Find where the given text appears and provide that cell's center as [x, y] coordinate. 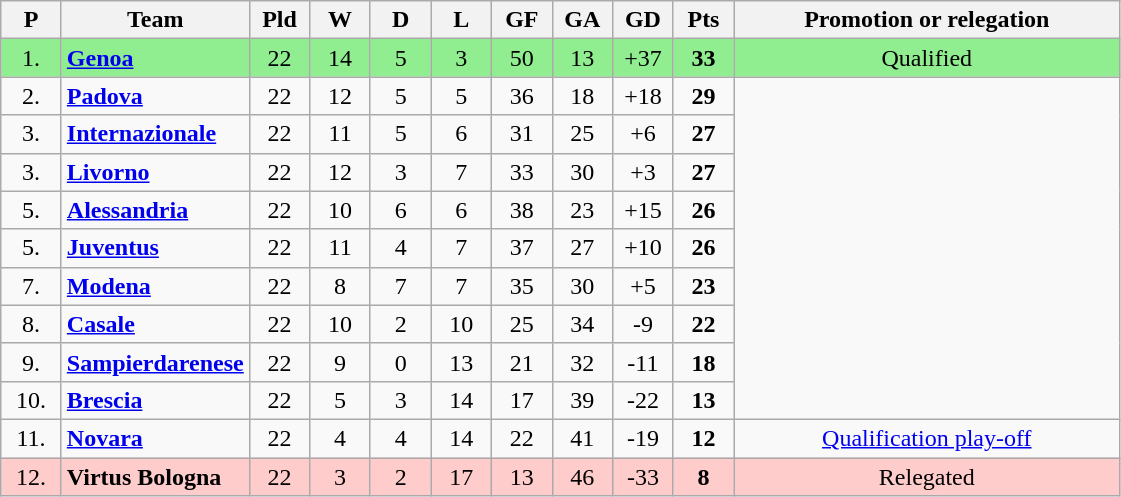
0 [400, 362]
D [400, 20]
35 [522, 286]
+6 [644, 134]
GA [582, 20]
31 [522, 134]
11. [32, 438]
Relegated [927, 477]
46 [582, 477]
Promotion or relegation [927, 20]
Padova [155, 96]
W [340, 20]
Virtus Bologna [155, 477]
39 [582, 400]
Casale [155, 324]
Juventus [155, 248]
32 [582, 362]
8. [32, 324]
Livorno [155, 172]
36 [522, 96]
GD [644, 20]
-11 [644, 362]
Sampierdarenese [155, 362]
50 [522, 58]
37 [522, 248]
+18 [644, 96]
12. [32, 477]
Team [155, 20]
-22 [644, 400]
-33 [644, 477]
10. [32, 400]
Novara [155, 438]
L [462, 20]
41 [582, 438]
-19 [644, 438]
Pts [704, 20]
+37 [644, 58]
34 [582, 324]
+10 [644, 248]
Internazionale [155, 134]
Brescia [155, 400]
38 [522, 210]
Alessandria [155, 210]
P [32, 20]
9. [32, 362]
+15 [644, 210]
21 [522, 362]
7. [32, 286]
Modena [155, 286]
+3 [644, 172]
Qualification play-off [927, 438]
Pld [280, 20]
GF [522, 20]
Qualified [927, 58]
+5 [644, 286]
9 [340, 362]
1. [32, 58]
Genoa [155, 58]
2. [32, 96]
-9 [644, 324]
29 [704, 96]
